Identify which cell holds the provided text, then report its (x, y) central coordinate. 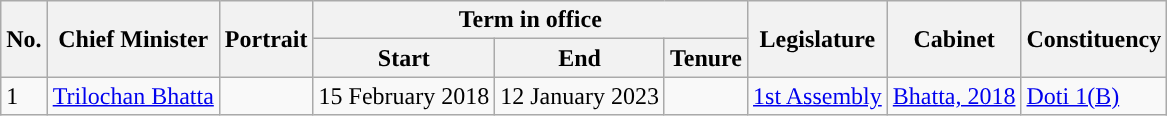
No. (24, 39)
12 January 2023 (580, 96)
Bhatta, 2018 (954, 96)
15 February 2018 (404, 96)
Chief Minister (133, 39)
Term in office (530, 20)
Constituency (1094, 39)
Cabinet (954, 39)
Start (404, 58)
Doti 1(B) (1094, 96)
Portrait (266, 39)
1 (24, 96)
1st Assembly (818, 96)
Legislature (818, 39)
Trilochan Bhatta (133, 96)
End (580, 58)
Tenure (706, 58)
